From the cell containing the given text, extract its center point as (X, Y) coordinate. 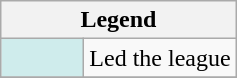
Led the league (160, 58)
Legend (118, 20)
